Locate the cell with the specified text and output its (X, Y) center coordinate. 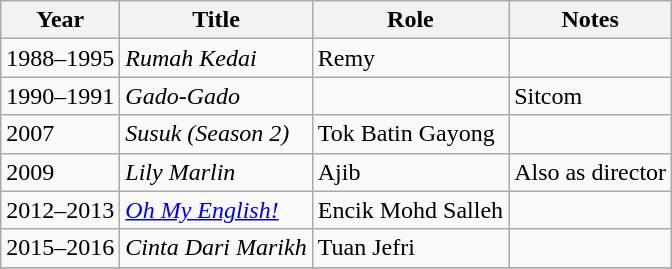
Also as director (590, 172)
Lily Marlin (216, 172)
Ajib (410, 172)
1990–1991 (60, 96)
Gado-Gado (216, 96)
1988–1995 (60, 58)
2015–2016 (60, 248)
Encik Mohd Salleh (410, 210)
Susuk (Season 2) (216, 134)
Year (60, 20)
Rumah Kedai (216, 58)
2009 (60, 172)
Role (410, 20)
Tok Batin Gayong (410, 134)
2007 (60, 134)
Tuan Jefri (410, 248)
Oh My English! (216, 210)
Title (216, 20)
Remy (410, 58)
Sitcom (590, 96)
Cinta Dari Marikh (216, 248)
2012–2013 (60, 210)
Notes (590, 20)
